Determine the [X, Y] coordinate at the center of the cell enclosing the given text.  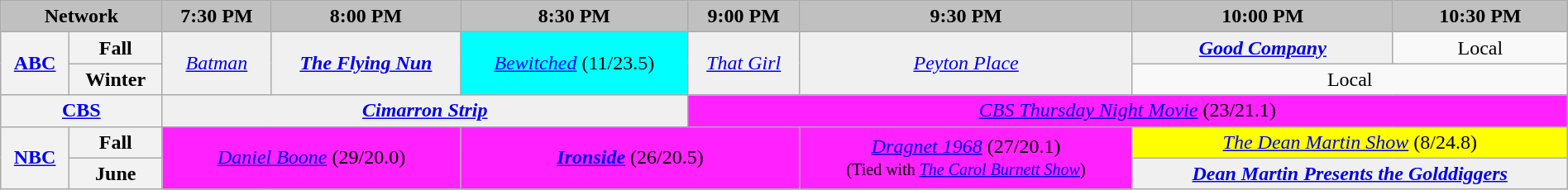
Bewitched (11/23.5) [574, 64]
Dean Martin Presents the Golddiggers [1350, 173]
Network [81, 17]
Cimarron Strip [425, 111]
Winter [115, 79]
ABC [35, 64]
The Dean Martin Show (8/24.8) [1350, 142]
CBS Thursday Night Movie (23/21.1) [1128, 111]
10:30 PM [1480, 17]
The Flying Nun [366, 64]
NBC [35, 158]
8:00 PM [366, 17]
Daniel Boone (29/20.0) [311, 158]
8:30 PM [574, 17]
Ironside (26/20.5) [630, 158]
10:00 PM [1262, 17]
Peyton Place [966, 64]
9:30 PM [966, 17]
Good Company [1262, 48]
7:30 PM [217, 17]
Batman [217, 64]
Dragnet 1968 (27/20.1)(Tied with The Carol Burnett Show) [966, 158]
That Girl [744, 64]
9:00 PM [744, 17]
CBS [81, 111]
June [115, 173]
